Return the (x, y) coordinate for the center point of the cell that contains the specified text.  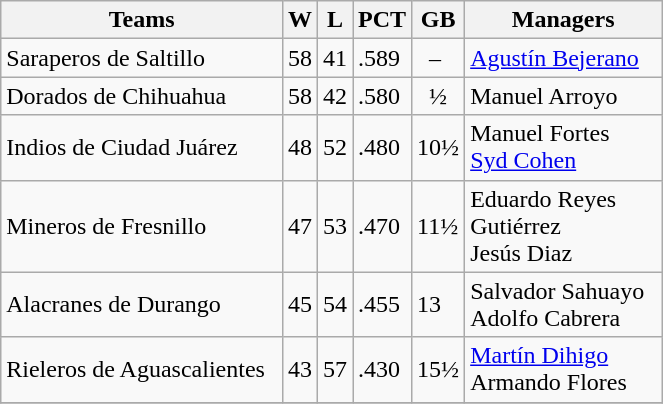
GB (438, 20)
Saraperos de Saltillo (142, 58)
15½ (438, 370)
Martín DihigoArmando Flores (564, 370)
W (300, 20)
Eduardo ReyesGutiérrezJesús Diaz (564, 226)
– (438, 58)
47 (300, 226)
Indios de Ciudad Juárez (142, 148)
Teams (142, 20)
L (334, 20)
Manuel FortesSyd Cohen (564, 148)
13 (438, 304)
Managers (564, 20)
Manuel Arroyo (564, 96)
.430 (382, 370)
48 (300, 148)
.470 (382, 226)
42 (334, 96)
Mineros de Fresnillo (142, 226)
54 (334, 304)
Rieleros de Aguascalientes (142, 370)
Agustín Bejerano (564, 58)
.589 (382, 58)
.580 (382, 96)
.455 (382, 304)
11½ (438, 226)
53 (334, 226)
PCT (382, 20)
Dorados de Chihuahua (142, 96)
Alacranes de Durango (142, 304)
57 (334, 370)
52 (334, 148)
Salvador Sahuayo Adolfo Cabrera (564, 304)
10½ (438, 148)
½ (438, 96)
45 (300, 304)
.480 (382, 148)
41 (334, 58)
43 (300, 370)
